Return [x, y] of the center of cell containing provided text 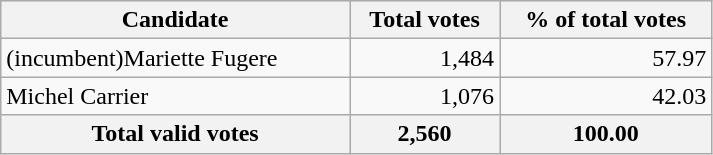
Candidate [176, 20]
(incumbent)Mariette Fugere [176, 58]
Total valid votes [176, 134]
1,076 [425, 96]
Total votes [425, 20]
Michel Carrier [176, 96]
% of total votes [606, 20]
2,560 [425, 134]
57.97 [606, 58]
42.03 [606, 96]
100.00 [606, 134]
1,484 [425, 58]
